Capture the cell that displays the provided text and extract its [X, Y] central coordinate. 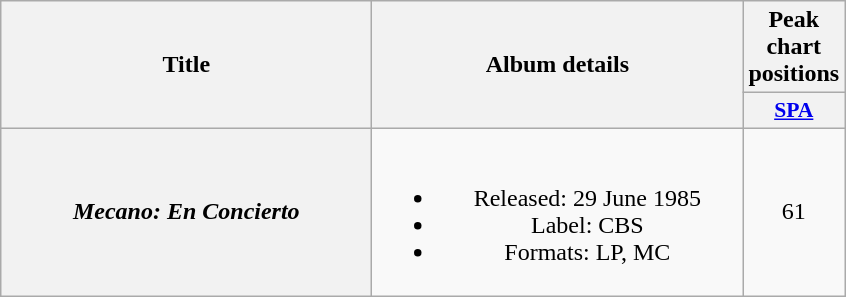
SPA [794, 111]
Title [186, 65]
Peak chart positions [794, 47]
61 [794, 212]
Album details [558, 65]
Mecano: En Concierto [186, 212]
Released: 29 June 1985Label: CBSFormats: LP, MC [558, 212]
